Pinpoint the cell where the given text exists, returning its [X, Y] midpoint coordinate. 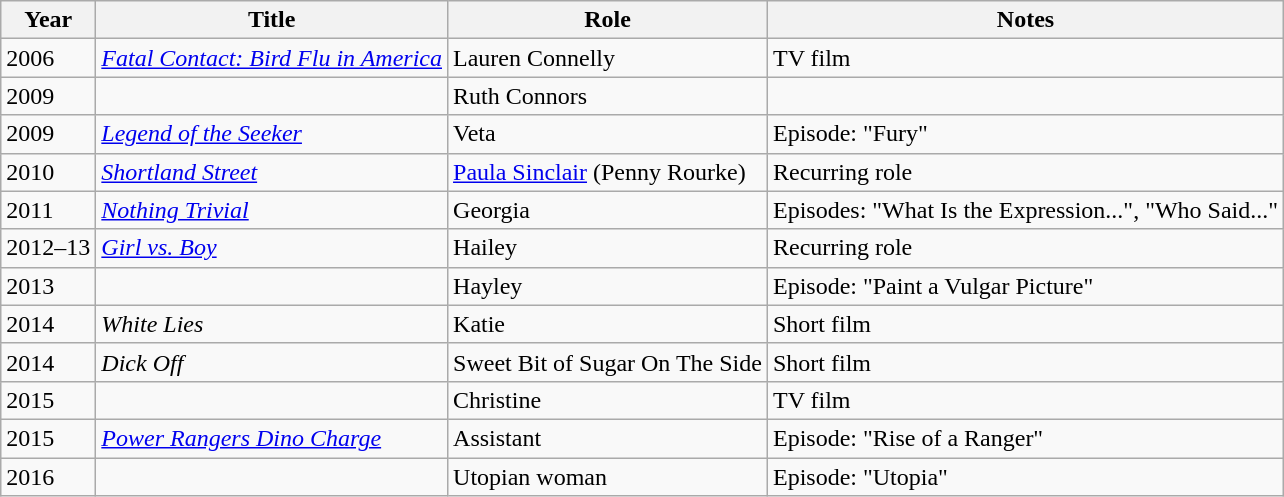
Power Rangers Dino Charge [272, 438]
Georgia [608, 210]
2013 [48, 286]
Hayley [608, 286]
Assistant [608, 438]
Episode: "Utopia" [1025, 477]
Episode: "Paint a Vulgar Picture" [1025, 286]
2010 [48, 172]
2006 [48, 58]
Dick Off [272, 362]
Notes [1025, 20]
2011 [48, 210]
2016 [48, 477]
Girl vs. Boy [272, 248]
Paula Sinclair (Penny Rourke) [608, 172]
Lauren Connelly [608, 58]
Episode: "Rise of a Ranger" [1025, 438]
Sweet Bit of Sugar On The Side [608, 362]
Role [608, 20]
Fatal Contact: Bird Flu in America [272, 58]
White Lies [272, 324]
Episode: "Fury" [1025, 134]
Hailey [608, 248]
Nothing Trivial [272, 210]
Christine [608, 400]
Veta [608, 134]
Legend of the Seeker [272, 134]
2012–13 [48, 248]
Utopian woman [608, 477]
Title [272, 20]
Episodes: "What Is the Expression...", "Who Said..." [1025, 210]
Shortland Street [272, 172]
Year [48, 20]
Ruth Connors [608, 96]
Katie [608, 324]
